For the text-containing cell, return its midpoint in (x, y) coordinate format. 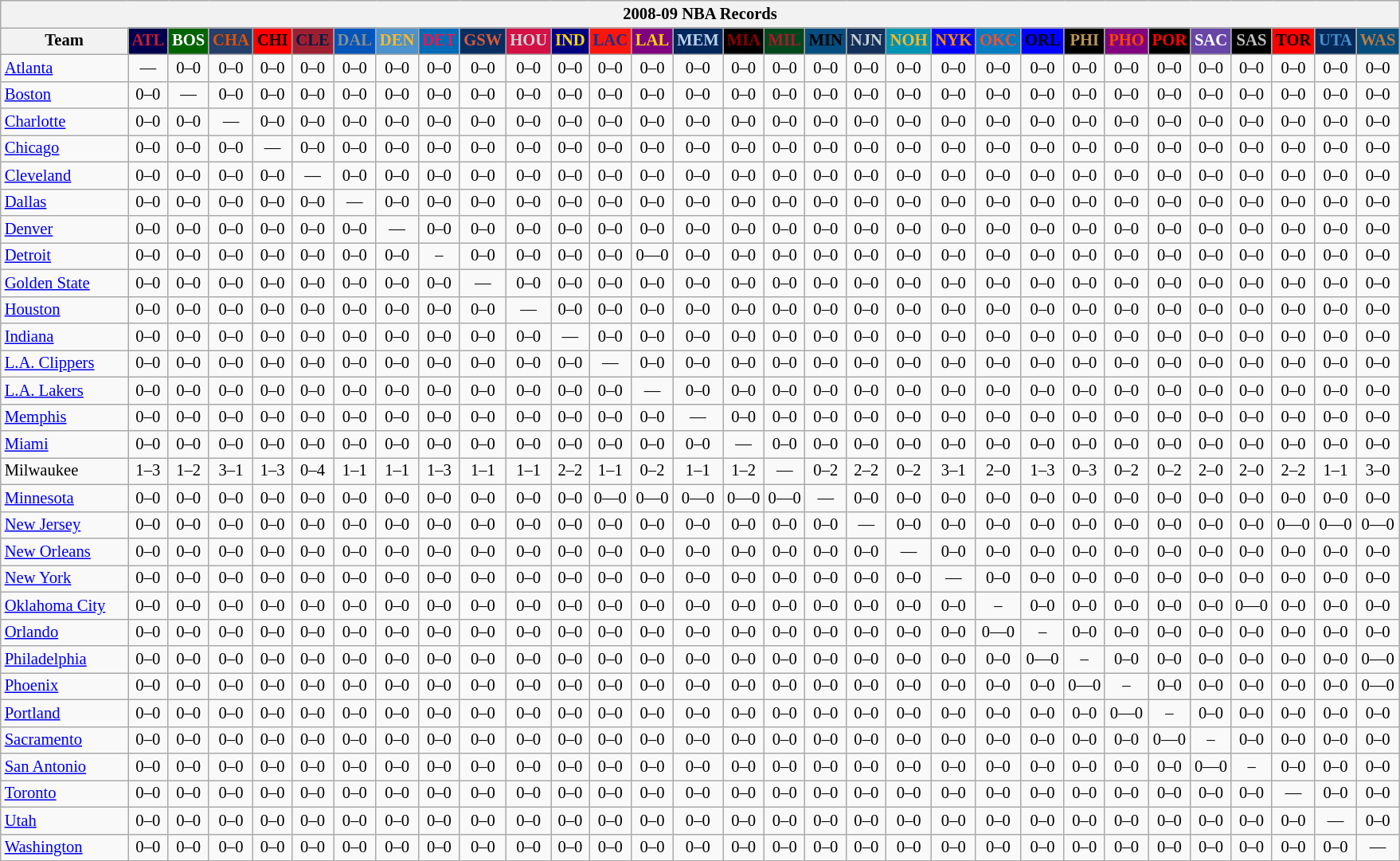
L.A. Clippers (65, 363)
NYK (953, 41)
DET (439, 41)
Chicago (65, 148)
Atlanta (65, 68)
0–3 (1085, 471)
Washington (65, 847)
CHA (231, 41)
Miami (65, 444)
Phoenix (65, 686)
Indiana (65, 337)
San Antonio (65, 767)
OKC (999, 41)
BOS (188, 41)
PHI (1085, 41)
MIL (785, 41)
LAL (652, 41)
New Jersey (65, 525)
MIA (744, 41)
Toronto (65, 793)
Minnesota (65, 498)
CLE (312, 41)
Sacramento (65, 740)
SAC (1210, 41)
Charlotte (65, 122)
Houston (65, 310)
UTA (1335, 41)
Team (65, 41)
Philadelphia (65, 659)
HOU (529, 41)
3–0 (1378, 471)
NJN (866, 41)
CHI (272, 41)
Denver (65, 229)
Dallas (65, 202)
Orlando (65, 632)
L.A. Lakers (65, 390)
MIN (826, 41)
Utah (65, 820)
ORL (1042, 41)
DEN (397, 41)
GSW (483, 41)
2008-09 NBA Records (701, 14)
NOH (909, 41)
Oklahoma City (65, 605)
IND (570, 41)
WAS (1378, 41)
New Orleans (65, 552)
Boston (65, 95)
DAL (355, 41)
MEM (698, 41)
Memphis (65, 417)
ATL (148, 41)
PHO (1126, 41)
POR (1169, 41)
LAC (610, 41)
Portland (65, 713)
0–4 (312, 471)
SAS (1252, 41)
New York (65, 578)
Cleveland (65, 175)
Milwaukee (65, 471)
TOR (1293, 41)
Detroit (65, 256)
Golden State (65, 283)
